Return (x, y) of the center of cell containing provided text 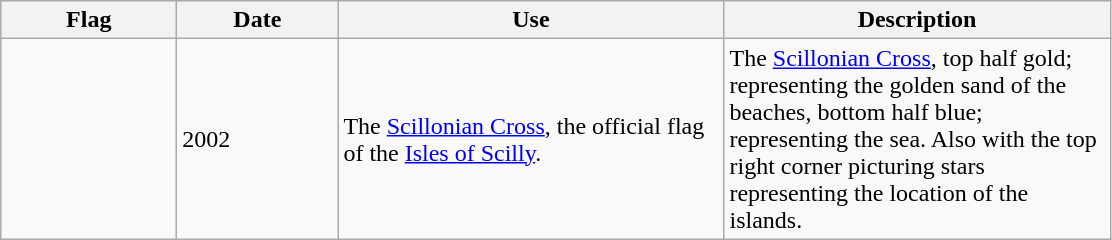
Date (258, 20)
Flag (89, 20)
Description (917, 20)
Use (531, 20)
The Scillonian Cross, the official flag of the Isles of Scilly. (531, 139)
2002 (258, 139)
